Output the [X, Y] coordinate of the center of the cell containing the given text.  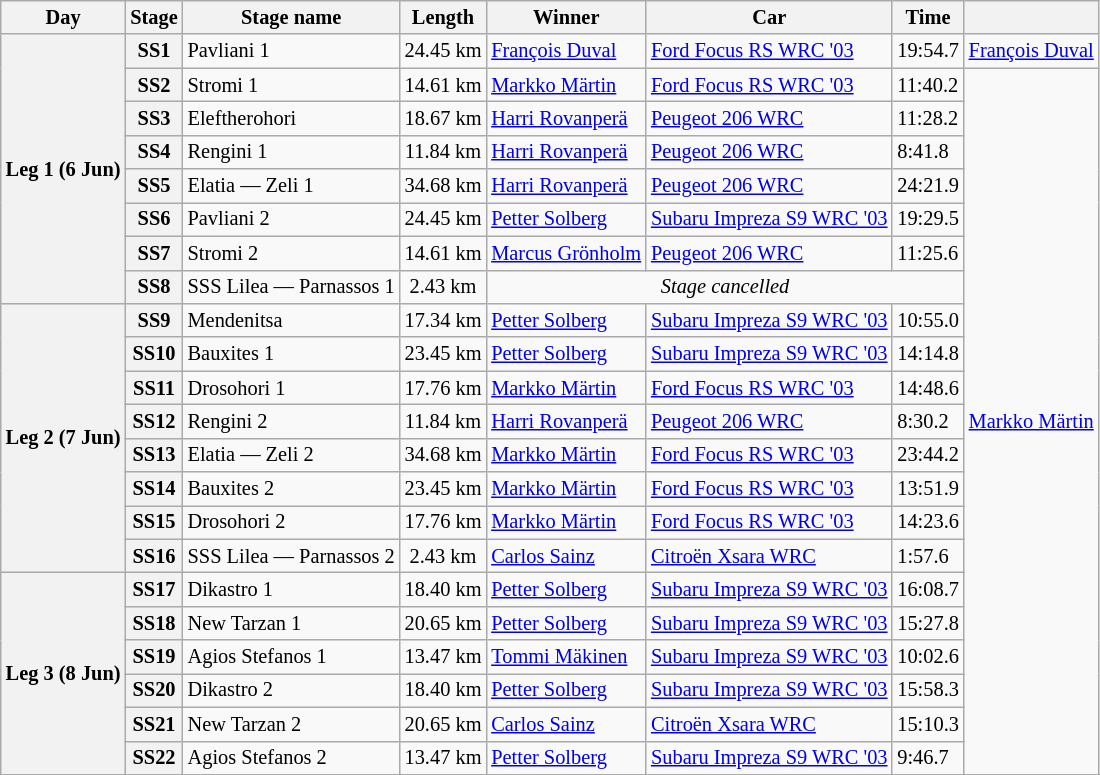
New Tarzan 1 [292, 623]
14:48.6 [928, 388]
8:30.2 [928, 421]
14:23.6 [928, 522]
New Tarzan 2 [292, 724]
Rengini 2 [292, 421]
SS20 [154, 690]
SS11 [154, 388]
13:51.9 [928, 489]
SS3 [154, 118]
SS19 [154, 657]
SS7 [154, 253]
Pavliani 1 [292, 51]
15:27.8 [928, 623]
SS9 [154, 320]
Mendenitsa [292, 320]
11:28.2 [928, 118]
Winner [566, 17]
Elatia — Zeli 2 [292, 455]
Rengini 1 [292, 152]
SS17 [154, 589]
SS1 [154, 51]
Leg 1 (6 Jun) [64, 168]
10:55.0 [928, 320]
Stage name [292, 17]
SS22 [154, 758]
14:14.8 [928, 354]
10:02.6 [928, 657]
Eleftherohori [292, 118]
SS14 [154, 489]
Bauxites 2 [292, 489]
11:25.6 [928, 253]
Stage [154, 17]
Leg 2 (7 Jun) [64, 438]
Marcus Grönholm [566, 253]
SS12 [154, 421]
24:21.9 [928, 186]
Stage cancelled [724, 287]
SSS Lilea — Parnassos 1 [292, 287]
SS5 [154, 186]
SS21 [154, 724]
Pavliani 2 [292, 219]
SS15 [154, 522]
15:10.3 [928, 724]
SS4 [154, 152]
SS8 [154, 287]
18.67 km [444, 118]
Time [928, 17]
Agios Stefanos 2 [292, 758]
Stromi 2 [292, 253]
SS6 [154, 219]
Drosohori 1 [292, 388]
8:41.8 [928, 152]
Bauxites 1 [292, 354]
23:44.2 [928, 455]
Tommi Mäkinen [566, 657]
SS2 [154, 85]
Dikastro 2 [292, 690]
SS16 [154, 556]
Drosohori 2 [292, 522]
SS10 [154, 354]
1:57.6 [928, 556]
17.34 km [444, 320]
SS18 [154, 623]
9:46.7 [928, 758]
Elatia — Zeli 1 [292, 186]
16:08.7 [928, 589]
Day [64, 17]
Leg 3 (8 Jun) [64, 673]
Dikastro 1 [292, 589]
Stromi 1 [292, 85]
19:54.7 [928, 51]
19:29.5 [928, 219]
15:58.3 [928, 690]
11:40.2 [928, 85]
SSS Lilea — Parnassos 2 [292, 556]
Length [444, 17]
Car [769, 17]
SS13 [154, 455]
Agios Stefanos 1 [292, 657]
